For the text-containing cell, return its midpoint in [x, y] coordinate format. 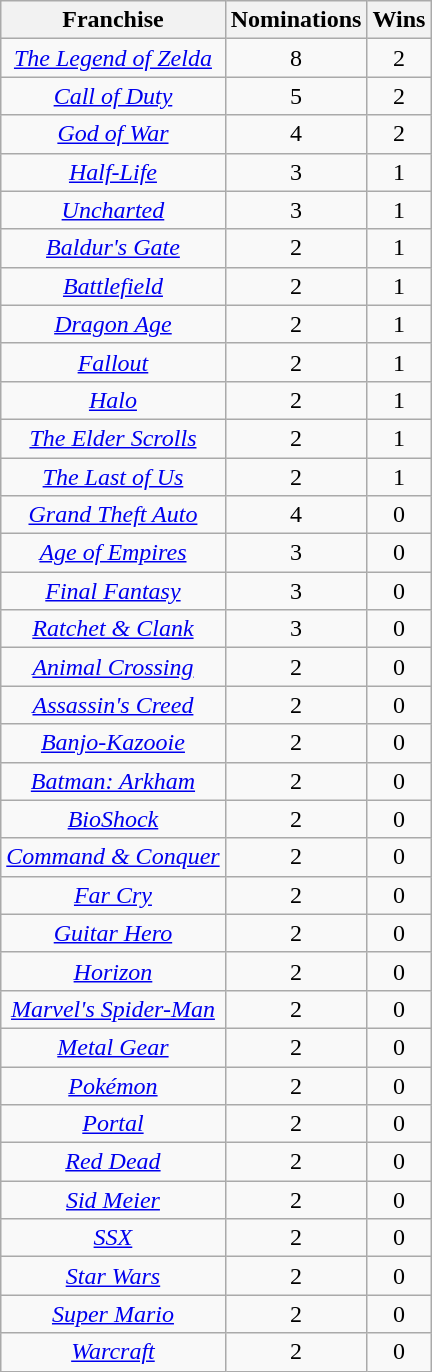
Metal Gear [113, 1047]
Assassin's Creed [113, 705]
Warcraft [113, 1352]
Star Wars [113, 1276]
Call of Duty [113, 96]
Red Dead [113, 1162]
BioShock [113, 819]
Battlefield [113, 286]
SSX [113, 1238]
God of War [113, 134]
Pokémon [113, 1085]
Ratchet & Clank [113, 629]
8 [296, 58]
The Elder Scrolls [113, 438]
Nominations [296, 20]
Baldur's Gate [113, 248]
Batman: Arkham [113, 781]
Sid Meier [113, 1200]
Uncharted [113, 210]
The Last of Us [113, 477]
Command & Conquer [113, 857]
Franchise [113, 20]
Halo [113, 400]
The Legend of Zelda [113, 58]
5 [296, 96]
Portal [113, 1124]
Far Cry [113, 895]
Age of Empires [113, 553]
Final Fantasy [113, 591]
Horizon [113, 971]
Banjo-Kazooie [113, 743]
Dragon Age [113, 324]
Marvel's Spider-Man [113, 1009]
Animal Crossing [113, 667]
Guitar Hero [113, 933]
Half-Life [113, 172]
Grand Theft Auto [113, 515]
Wins [399, 20]
Fallout [113, 362]
Super Mario [113, 1314]
